Provide the (X, Y) coordinate of the cell's center where the given text is located.  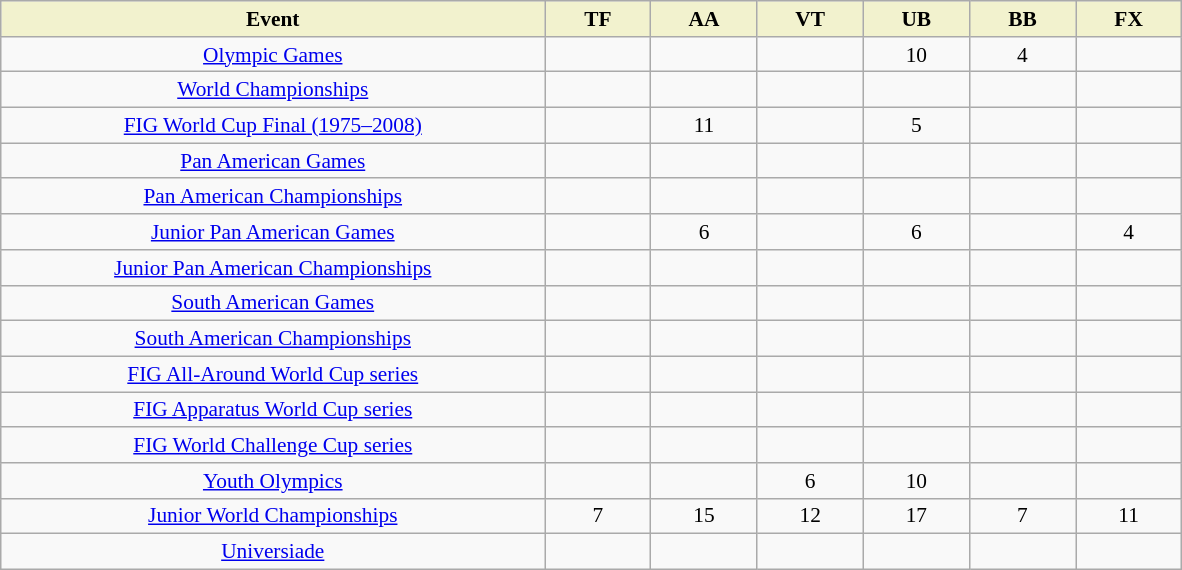
FIG World Cup Final (1975–2008) (273, 125)
Event (273, 19)
Junior Pan American Championships (273, 267)
BB (1022, 19)
TF (598, 19)
South American Games (273, 303)
FX (1129, 19)
5 (916, 125)
Universiade (273, 552)
17 (916, 516)
Junior World Championships (273, 516)
15 (704, 516)
12 (810, 516)
Youth Olympics (273, 481)
VT (810, 19)
Olympic Games (273, 54)
FIG Apparatus World Cup series (273, 410)
Pan American Championships (273, 196)
FIG World Challenge Cup series (273, 445)
Junior Pan American Games (273, 232)
FIG All-Around World Cup series (273, 374)
UB (916, 19)
AA (704, 19)
South American Championships (273, 339)
World Championships (273, 90)
Pan American Games (273, 161)
